Locate the cell with the specified text and output its (X, Y) center coordinate. 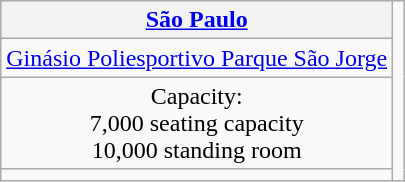
Ginásio Poliesportivo Parque São Jorge (197, 58)
Capacity: 7,000 seating capacity 10,000 standing room (197, 123)
São Paulo (197, 20)
